Search for the cell housing the specified text and yield its (X, Y) center coordinate. 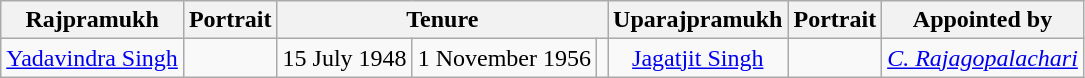
C. Rajagopalachari (983, 58)
Uparajpramukh (698, 20)
Appointed by (983, 20)
Yadavindra Singh (92, 58)
Jagatjit Singh (698, 58)
1 November 1956 (504, 58)
15 July 1948 (344, 58)
Rajpramukh (92, 20)
Tenure (442, 20)
